Determine the (x, y) coordinate at the center of the cell enclosing the given text.  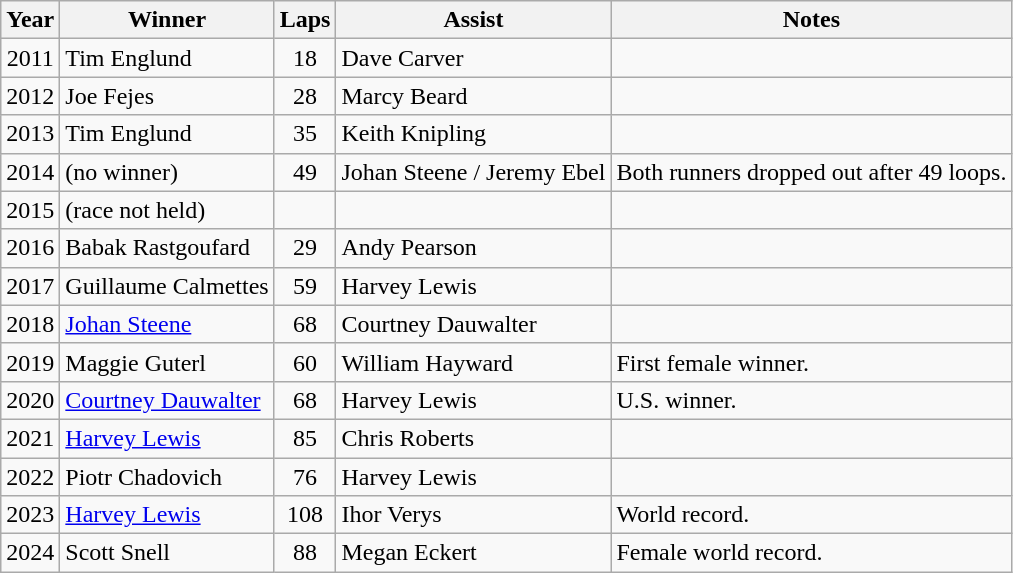
Andy Pearson (474, 248)
Scott Snell (167, 553)
Keith Knipling (474, 134)
Marcy Beard (474, 96)
29 (305, 248)
49 (305, 172)
2013 (30, 134)
Notes (812, 20)
2018 (30, 324)
(race not held) (167, 210)
85 (305, 438)
2017 (30, 286)
88 (305, 553)
59 (305, 286)
Babak Rastgoufard (167, 248)
First female winner. (812, 362)
Chris Roberts (474, 438)
U.S. winner. (812, 400)
2022 (30, 477)
2015 (30, 210)
108 (305, 515)
2020 (30, 400)
Year (30, 20)
Johan Steene / Jeremy Ebel (474, 172)
Winner (167, 20)
Piotr Chadovich (167, 477)
Assist (474, 20)
2014 (30, 172)
76 (305, 477)
World record. (812, 515)
William Hayward (474, 362)
(no winner) (167, 172)
Dave Carver (474, 58)
2011 (30, 58)
2021 (30, 438)
Johan Steene (167, 324)
60 (305, 362)
Joe Fejes (167, 96)
Maggie Guterl (167, 362)
Ihor Verys (474, 515)
18 (305, 58)
28 (305, 96)
Guillaume Calmettes (167, 286)
Both runners dropped out after 49 loops. (812, 172)
2016 (30, 248)
35 (305, 134)
Laps (305, 20)
2024 (30, 553)
2019 (30, 362)
Megan Eckert (474, 553)
Female world record. (812, 553)
2012 (30, 96)
2023 (30, 515)
